Provide the [X, Y] coordinate of the cell's center where the given text is located.  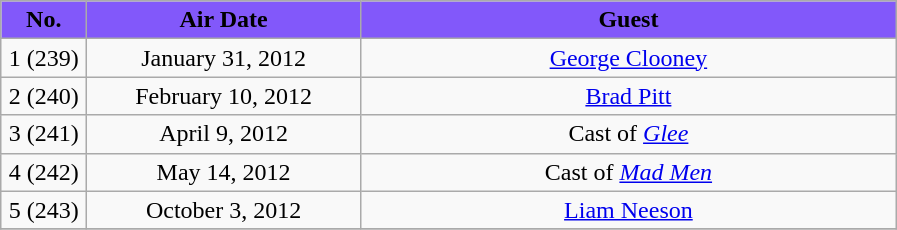
Liam Neeson [628, 210]
1 (239) [44, 58]
4 (242) [44, 172]
Brad Pitt [628, 96]
5 (243) [44, 210]
May 14, 2012 [224, 172]
February 10, 2012 [224, 96]
2 (240) [44, 96]
January 31, 2012 [224, 58]
Cast of Glee [628, 134]
Air Date [224, 20]
No. [44, 20]
October 3, 2012 [224, 210]
3 (241) [44, 134]
Cast of Mad Men [628, 172]
April 9, 2012 [224, 134]
George Clooney [628, 58]
Guest [628, 20]
